Determine the (x, y) coordinate at the center of the cell enclosing the given text.  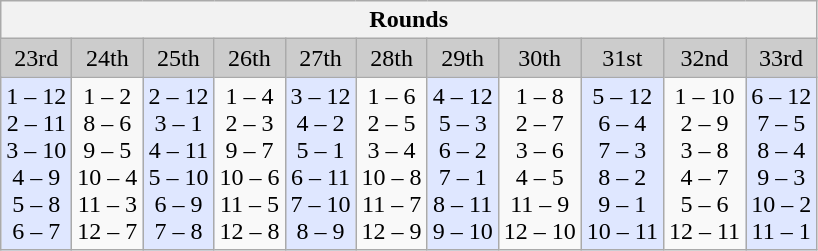
Rounds (409, 20)
32nd (704, 58)
1 – 122 – 113 – 104 – 95 – 86 – 7 (36, 164)
33rd (782, 58)
29th (462, 58)
24th (108, 58)
23rd (36, 58)
1 – 102 – 93 – 84 – 75 – 612 – 11 (704, 164)
2 – 123 – 14 – 115 – 106 – 97 – 8 (178, 164)
6 – 127 – 58 – 49 – 310 – 211 – 1 (782, 164)
28th (392, 58)
4 – 125 – 36 – 27 – 18 – 119 – 10 (462, 164)
5 – 126 – 47 – 38 – 29 – 110 – 11 (622, 164)
25th (178, 58)
1 – 82 – 73 – 64 – 511 – 912 – 10 (540, 164)
3 – 124 – 25 – 16 – 117 – 108 – 9 (320, 164)
1 – 62 – 53 – 410 – 811 – 712 – 9 (392, 164)
27th (320, 58)
31st (622, 58)
30th (540, 58)
26th (250, 58)
1 – 42 – 39 – 710 – 611 – 512 – 8 (250, 164)
1 – 28 – 69 – 510 – 411 – 312 – 7 (108, 164)
